Provide the [X, Y] coordinate of the cell's center where the given text is located.  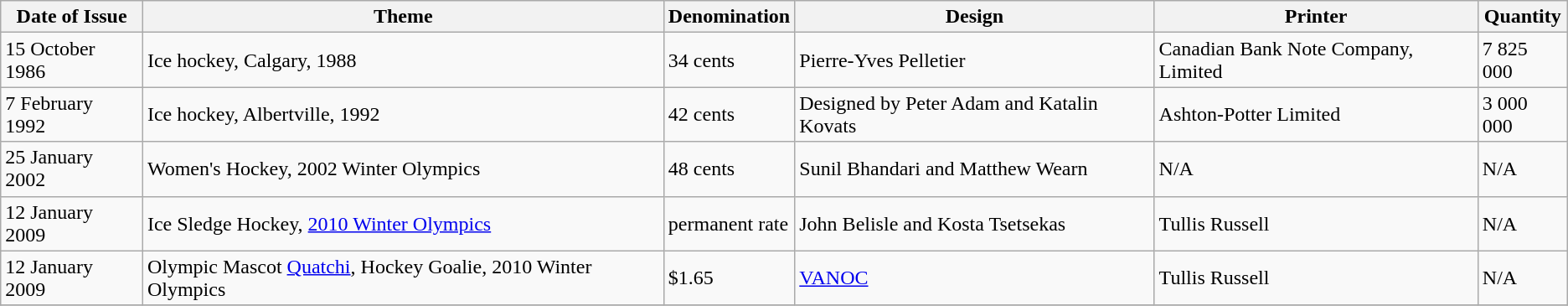
$1.65 [729, 278]
Quantity [1523, 17]
Ashton-Potter Limited [1316, 114]
42 cents [729, 114]
25 January 2002 [72, 169]
48 cents [729, 169]
Pierre-Yves Pelletier [975, 60]
3 000 000 [1523, 114]
Denomination [729, 17]
Ice hockey, Calgary, 1988 [403, 60]
15 October 1986 [72, 60]
permanent rate [729, 223]
Canadian Bank Note Company, Limited [1316, 60]
Date of Issue [72, 17]
Sunil Bhandari and Matthew Wearn [975, 169]
34 cents [729, 60]
7 February 1992 [72, 114]
Ice hockey, Albertville, 1992 [403, 114]
7 825 000 [1523, 60]
Olympic Mascot Quatchi, Hockey Goalie, 2010 Winter Olympics [403, 278]
VANOC [975, 278]
Designed by Peter Adam and Katalin Kovats [975, 114]
Theme [403, 17]
Women's Hockey, 2002 Winter Olympics [403, 169]
Printer [1316, 17]
Ice Sledge Hockey, 2010 Winter Olympics [403, 223]
John Belisle and Kosta Tsetsekas [975, 223]
Design [975, 17]
